Find where the given text appears and provide that cell's center as [x, y] coordinate. 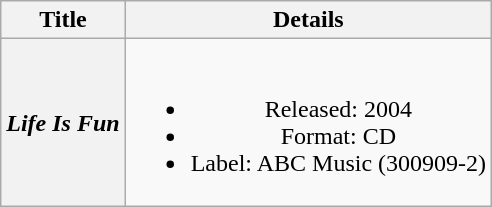
Life Is Fun [63, 122]
Title [63, 20]
Released: 2004Format: CDLabel: ABC Music (300909-2) [308, 122]
Details [308, 20]
